Provide the [X, Y] coordinate of the cell's center where the given text is located.  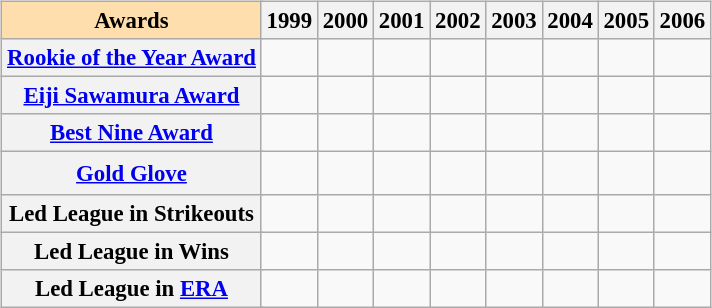
Eiji Sawamura Award [132, 96]
2005 [626, 21]
Rookie of the Year Award [132, 58]
Best Nine Award [132, 133]
Led League in Wins [132, 251]
Led League in Strikeouts [132, 213]
2004 [570, 21]
2003 [514, 21]
2006 [682, 21]
2002 [458, 21]
2001 [402, 21]
1999 [289, 21]
2000 [345, 21]
Led League in ERA [132, 288]
Gold Glove [132, 173]
Awards [132, 21]
